Capture the cell that displays the provided text and extract its [X, Y] central coordinate. 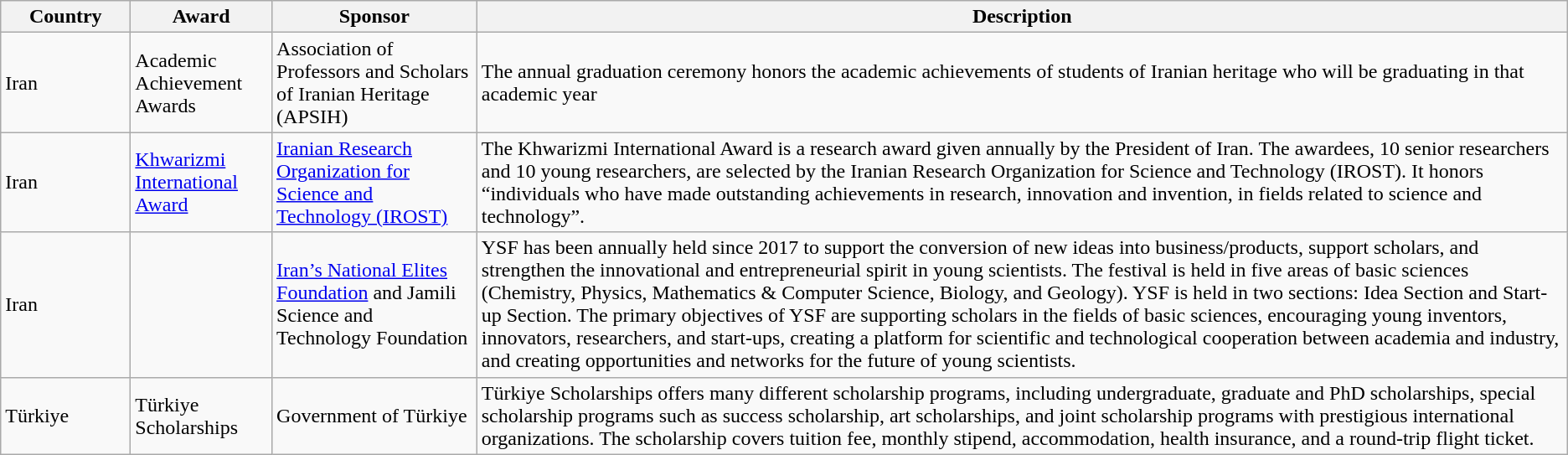
Türkiye [65, 416]
Khwarizmi International Award [201, 183]
Country [65, 17]
Sponsor [375, 17]
Academic Achievement Awards [201, 82]
The annual graduation ceremony honors the academic achievements of students of Iranian heritage who will be graduating in that academic year [1022, 82]
Government of Türkiye [375, 416]
Türkiye Scholarships [201, 416]
Award [201, 17]
Iranian Research Organization for Science and Technology (IROST) [375, 183]
Description [1022, 17]
Iran’s National Elites Foundation and Jamili Science and Technology Foundation [375, 305]
Association of Professors and Scholars of Iranian Heritage (APSIH) [375, 82]
